Find where the given text appears and provide that cell's center as [x, y] coordinate. 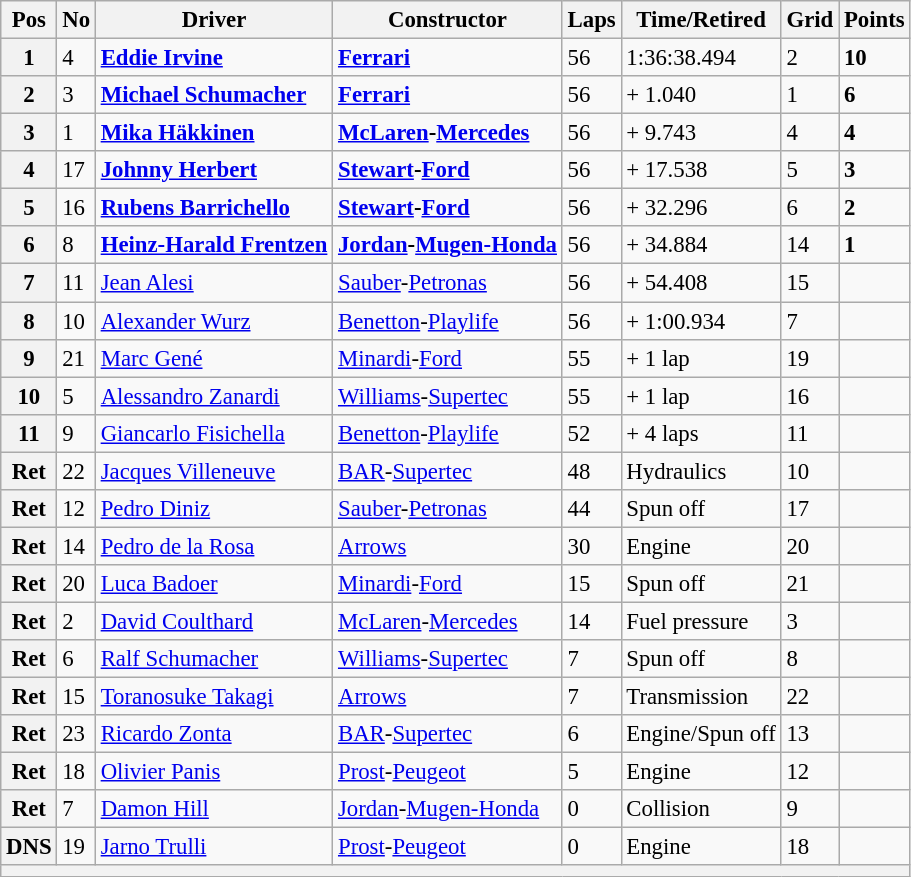
Mika Häkkinen [214, 133]
Engine/Spun off [701, 734]
Alexander Wurz [214, 321]
Johnny Herbert [214, 170]
+ 32.296 [701, 208]
No [76, 20]
Hydraulics [701, 471]
Heinz-Harald Frentzen [214, 245]
Fuel pressure [701, 621]
44 [592, 509]
DNS [29, 847]
Jacques Villeneuve [214, 471]
Driver [214, 20]
30 [592, 546]
Pedro Diniz [214, 509]
Collision [701, 809]
David Coulthard [214, 621]
Time/Retired [701, 20]
+ 1:00.934 [701, 321]
23 [76, 734]
Grid [810, 20]
Constructor [448, 20]
13 [810, 734]
+ 17.538 [701, 170]
Ricardo Zonta [214, 734]
Marc Gené [214, 358]
Giancarlo Fisichella [214, 433]
48 [592, 471]
Pedro de la Rosa [214, 546]
+ 4 laps [701, 433]
Laps [592, 20]
52 [592, 433]
Alessandro Zanardi [214, 396]
Michael Schumacher [214, 95]
Pos [29, 20]
Jarno Trulli [214, 847]
+ 54.408 [701, 283]
+ 9.743 [701, 133]
Damon Hill [214, 809]
Luca Badoer [214, 584]
Eddie Irvine [214, 58]
Toranosuke Takagi [214, 697]
Ralf Schumacher [214, 659]
Olivier Panis [214, 772]
+ 34.884 [701, 245]
Points [874, 20]
1:36:38.494 [701, 58]
Rubens Barrichello [214, 208]
Jean Alesi [214, 283]
Transmission [701, 697]
+ 1.040 [701, 95]
